Search for the cell housing the specified text and yield its (x, y) center coordinate. 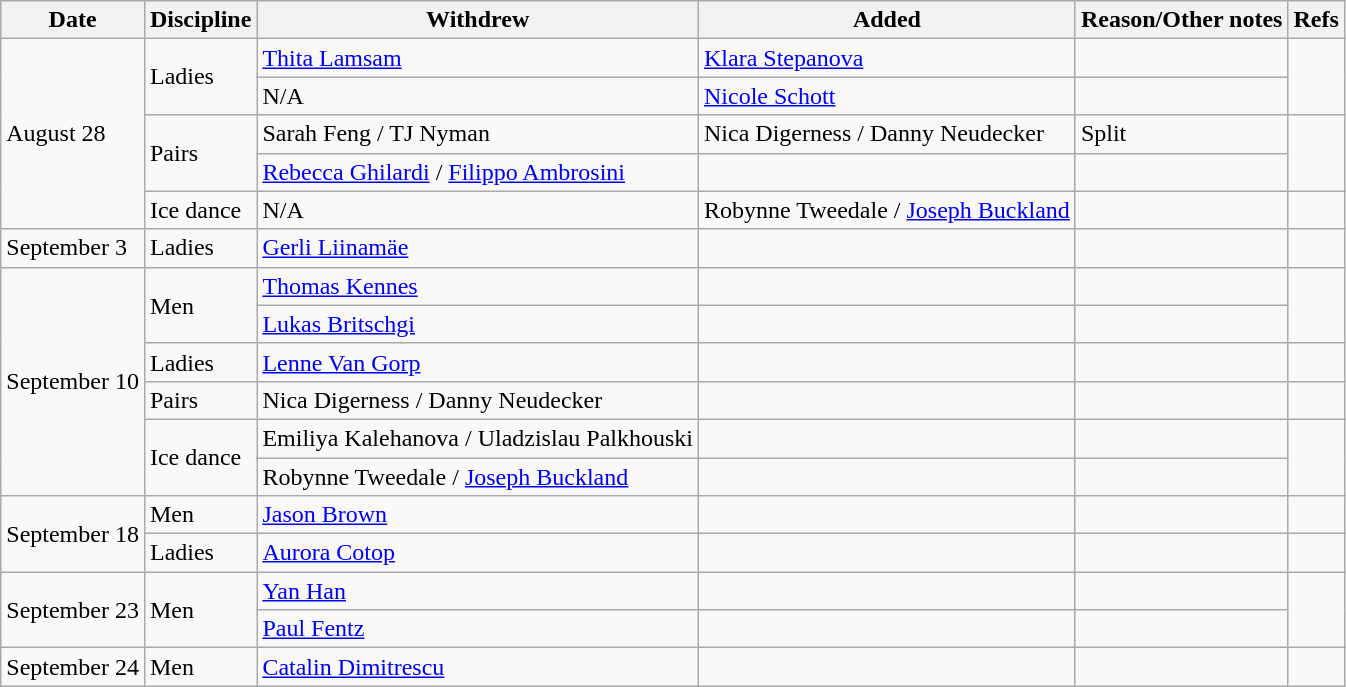
September 10 (73, 381)
Sarah Feng / TJ Nyman (478, 134)
Nicole Schott (886, 96)
Split (1182, 134)
Lukas Britschgi (478, 324)
Emiliya Kalehanova / Uladzislau Palkhouski (478, 438)
Klara Stepanova (886, 58)
August 28 (73, 134)
September 3 (73, 248)
Jason Brown (478, 515)
Thomas Kennes (478, 286)
Reason/Other notes (1182, 20)
September 23 (73, 610)
September 24 (73, 667)
Rebecca Ghilardi / Filippo Ambrosini (478, 172)
Date (73, 20)
Thita Lamsam (478, 58)
Withdrew (478, 20)
Refs (1316, 20)
Paul Fentz (478, 629)
Aurora Cotop (478, 553)
Gerli Liinamäe (478, 248)
September 18 (73, 534)
Lenne Van Gorp (478, 362)
Yan Han (478, 591)
Catalin Dimitrescu (478, 667)
Discipline (200, 20)
Added (886, 20)
